Output the (x, y) coordinate of the center of the cell containing the given text.  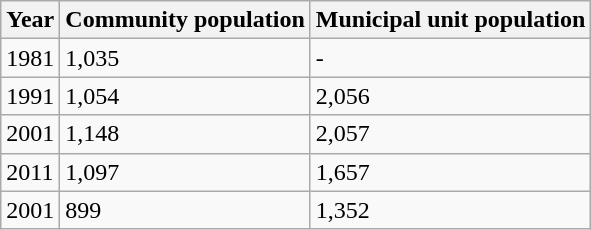
2,057 (450, 134)
2,056 (450, 96)
1,352 (450, 210)
1,097 (185, 172)
1981 (30, 58)
Municipal unit population (450, 20)
1,148 (185, 134)
899 (185, 210)
1,657 (450, 172)
2011 (30, 172)
Community population (185, 20)
1991 (30, 96)
- (450, 58)
Year (30, 20)
1,035 (185, 58)
1,054 (185, 96)
